Pinpoint the cell where the given text exists, returning its (x, y) midpoint coordinate. 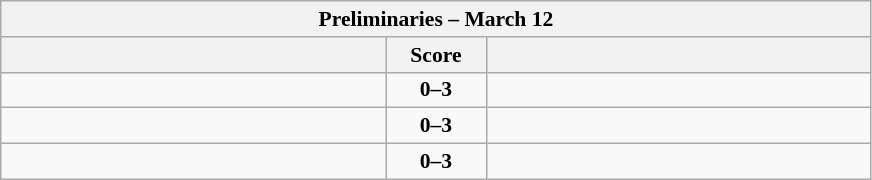
Score (436, 55)
Preliminaries – March 12 (436, 19)
